Capture the cell that displays the provided text and extract its [x, y] central coordinate. 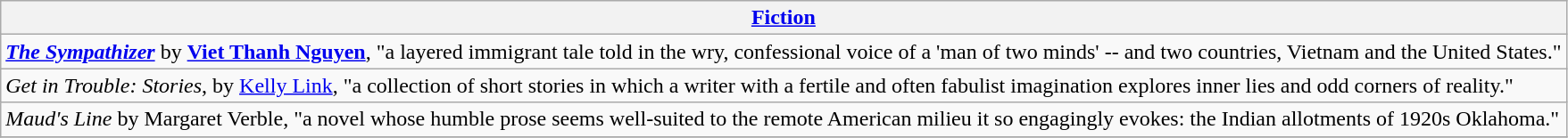
Fiction [784, 18]
